Scan for the cell matching the given text and deliver its [x, y] coordinate at center. 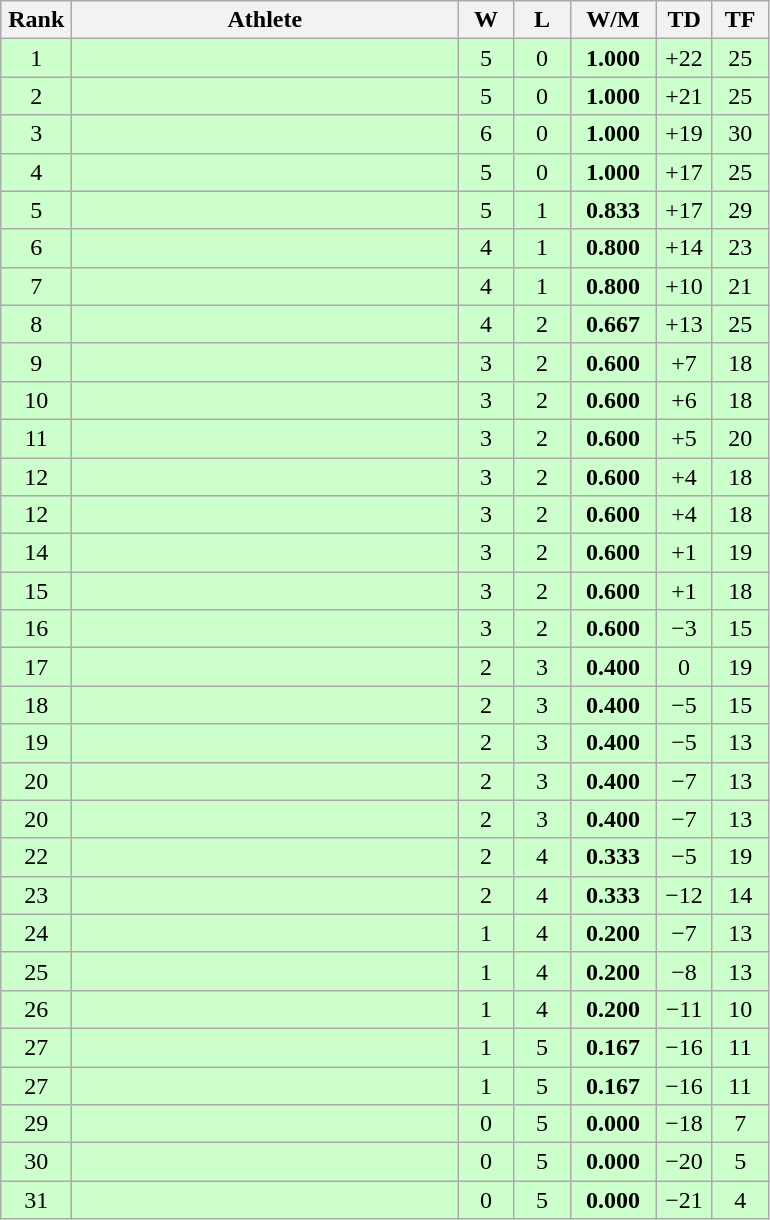
W/M [613, 20]
+22 [684, 58]
+13 [684, 324]
+21 [684, 96]
Rank [36, 20]
−3 [684, 629]
−18 [684, 1124]
0.667 [613, 324]
9 [36, 362]
−20 [684, 1162]
16 [36, 629]
21 [740, 286]
+5 [684, 438]
+10 [684, 286]
−8 [684, 971]
−11 [684, 1009]
17 [36, 667]
22 [36, 857]
L [542, 20]
W [486, 20]
+6 [684, 400]
+7 [684, 362]
−21 [684, 1200]
26 [36, 1009]
TF [740, 20]
Athlete [265, 20]
8 [36, 324]
+14 [684, 248]
31 [36, 1200]
+19 [684, 134]
TD [684, 20]
24 [36, 933]
−12 [684, 895]
0.833 [613, 210]
